Search for the cell housing the specified text and yield its (x, y) center coordinate. 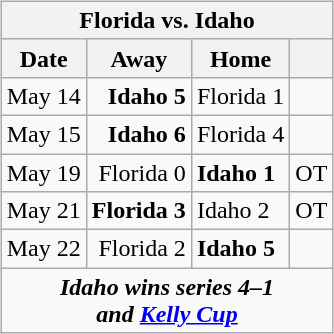
Florida 0 (138, 173)
Idaho wins series 4–1 and Kelly Cup (167, 300)
Florida vs. Idaho (167, 20)
Florida 1 (240, 96)
May 19 (44, 173)
May 14 (44, 96)
Idaho 1 (240, 173)
Idaho 6 (138, 134)
Idaho 2 (240, 211)
Florida 2 (138, 249)
Home (240, 58)
Date (44, 58)
Away (138, 58)
Florida 4 (240, 134)
May 21 (44, 211)
May 15 (44, 134)
May 22 (44, 249)
Florida 3 (138, 211)
